Detect which cell encompasses the target text, then output its (X, Y) center coordinate. 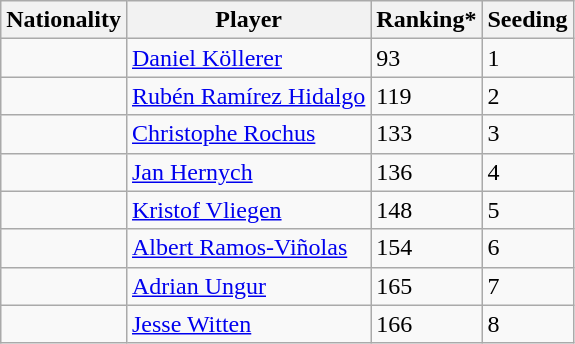
Albert Ramos-Viñolas (248, 248)
Ranking* (426, 20)
Player (248, 20)
Jesse Witten (248, 324)
165 (426, 286)
6 (528, 248)
7 (528, 286)
4 (528, 172)
133 (426, 134)
3 (528, 134)
148 (426, 210)
5 (528, 210)
1 (528, 58)
Kristof Vliegen (248, 210)
8 (528, 324)
Daniel Köllerer (248, 58)
Adrian Ungur (248, 286)
119 (426, 96)
Jan Hernych (248, 172)
Nationality (64, 20)
Seeding (528, 20)
93 (426, 58)
136 (426, 172)
Rubén Ramírez Hidalgo (248, 96)
166 (426, 324)
2 (528, 96)
154 (426, 248)
Christophe Rochus (248, 134)
